Search for the cell housing the specified text and yield its (X, Y) center coordinate. 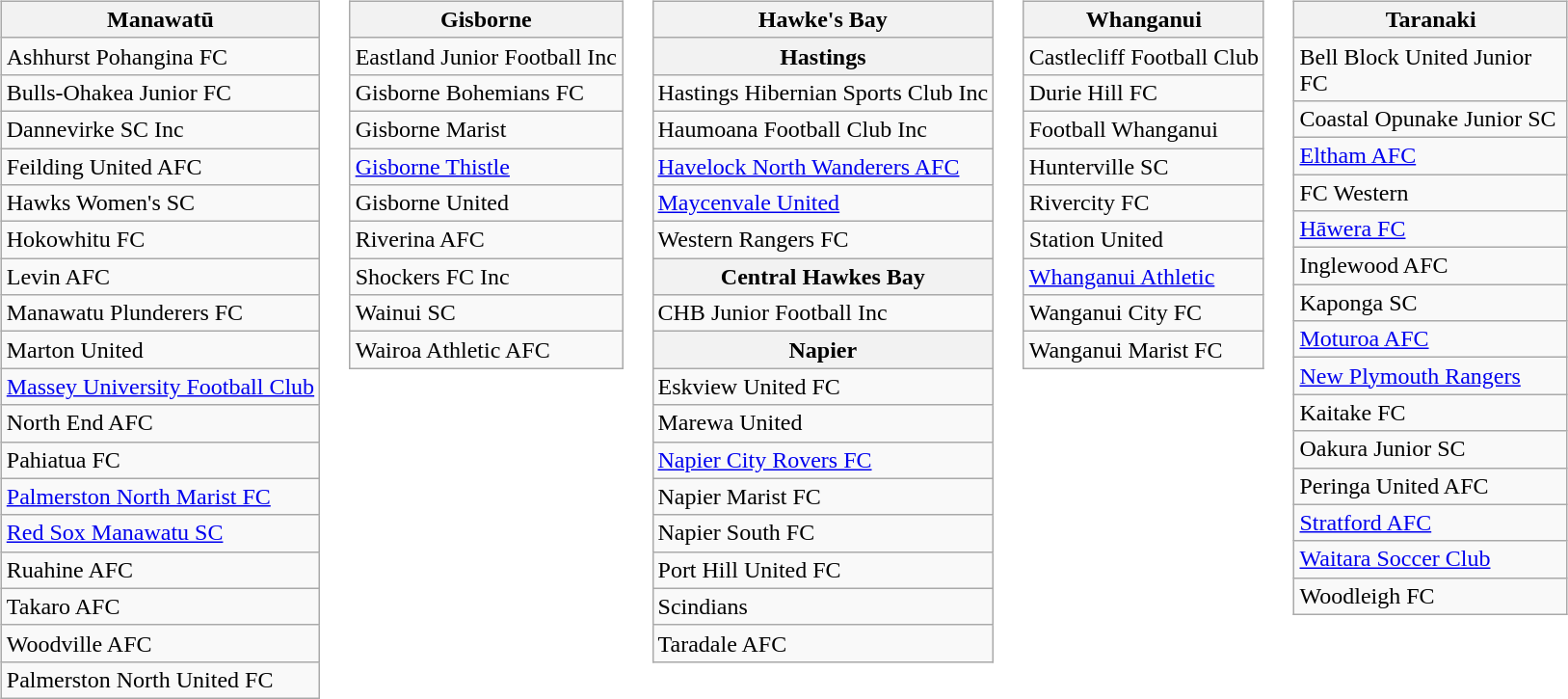
Central Hawkes Bay (823, 277)
Eskview United FC (823, 387)
FC Western (1431, 192)
Red Sox Manawatu SC (160, 533)
Hunterville SC (1143, 167)
Scindians (823, 606)
Pahiatua FC (160, 460)
Shockers FC Inc (486, 277)
Gisborne Marist (486, 129)
Whanganui (1143, 19)
Palmerston North United FC (160, 680)
Hāwera FC (1431, 229)
Rivercity FC (1143, 203)
Manawatū (160, 19)
Hawks Women's SC (160, 203)
Coastal Opunake Junior SC (1431, 119)
Kaponga SC (1431, 303)
Napier (823, 350)
Castlecliff Football Club (1143, 56)
Wainui SC (486, 313)
Hawke's Bay (823, 19)
Massey University Football Club (160, 387)
Eltham AFC (1431, 155)
Gisborne Bohemians FC (486, 93)
Hastings Hibernian Sports Club Inc (823, 93)
Havelock North Wanderers AFC (823, 167)
Woodleigh FC (1431, 596)
Napier City Rovers FC (823, 460)
Haumoana Football Club Inc (823, 129)
Palmerston North Marist FC (160, 497)
Dannevirke SC Inc (160, 129)
Woodville AFC (160, 643)
North End AFC (160, 423)
CHB Junior Football Inc (823, 313)
Napier South FC (823, 533)
Wanganui City FC (1143, 313)
New Plymouth Rangers (1431, 376)
Hastings (823, 56)
Taradale AFC (823, 643)
Maycenvale United (823, 203)
Bulls-Ohakea Junior FC (160, 93)
Stratford AFC (1431, 523)
Western Rangers FC (823, 240)
Napier Marist FC (823, 497)
Kaitake FC (1431, 413)
Station United (1143, 240)
Bell Block United Junior FC (1431, 69)
Wanganui Marist FC (1143, 350)
Hokowhitu FC (160, 240)
Durie Hill FC (1143, 93)
Gisborne United (486, 203)
Football Whanganui (1143, 129)
Feilding United AFC (160, 167)
Waitara Soccer Club (1431, 559)
Marewa United (823, 423)
Ruahine AFC (160, 570)
Gisborne Thistle (486, 167)
Levin AFC (160, 277)
Takaro AFC (160, 606)
Taranaki (1431, 19)
Inglewood AFC (1431, 266)
Whanganui Athletic (1143, 277)
Port Hill United FC (823, 570)
Marton United (160, 350)
Peringa United AFC (1431, 486)
Ashhurst Pohangina FC (160, 56)
Riverina AFC (486, 240)
Wairoa Athletic AFC (486, 350)
Eastland Junior Football Inc (486, 56)
Gisborne (486, 19)
Manawatu Plunderers FC (160, 313)
Moturoa AFC (1431, 339)
Oakura Junior SC (1431, 449)
